Return (X, Y) of the center of cell containing provided text 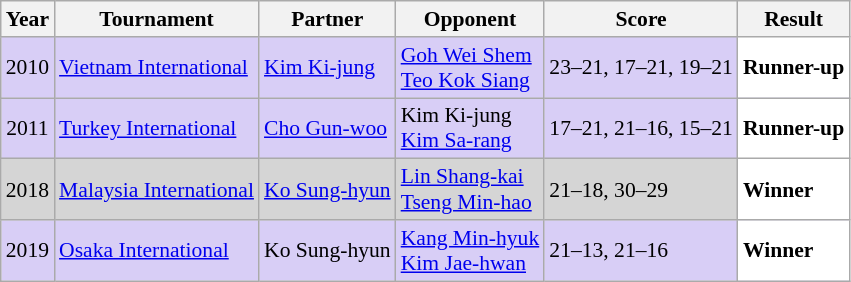
Kim Ki-jung Kim Sa-rang (470, 128)
2010 (28, 68)
Tournament (156, 19)
2018 (28, 190)
Year (28, 19)
Opponent (470, 19)
Partner (328, 19)
21–18, 30–29 (641, 190)
Kim Ki-jung (328, 68)
17–21, 21–16, 15–21 (641, 128)
Kang Min-hyuk Kim Jae-hwan (470, 250)
Vietnam International (156, 68)
Goh Wei Shem Teo Kok Siang (470, 68)
Malaysia International (156, 190)
Score (641, 19)
Result (794, 19)
2011 (28, 128)
Cho Gun-woo (328, 128)
Lin Shang-kai Tseng Min-hao (470, 190)
Osaka International (156, 250)
21–13, 21–16 (641, 250)
23–21, 17–21, 19–21 (641, 68)
2019 (28, 250)
Turkey International (156, 128)
